From the cell containing the given text, extract its center point as [X, Y] coordinate. 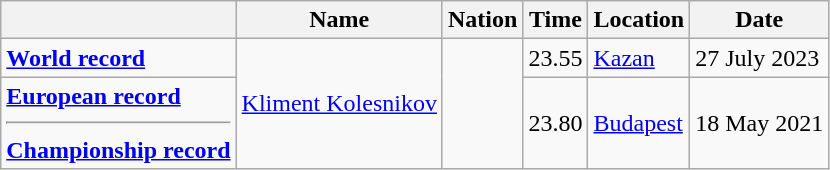
Time [556, 20]
27 July 2023 [760, 58]
Kazan [639, 58]
European recordChampionship record [118, 123]
Date [760, 20]
Location [639, 20]
Budapest [639, 123]
18 May 2021 [760, 123]
Kliment Kolesnikov [339, 104]
World record [118, 58]
Name [339, 20]
23.55 [556, 58]
Nation [482, 20]
23.80 [556, 123]
